Pinpoint the cell where the given text exists, returning its (x, y) midpoint coordinate. 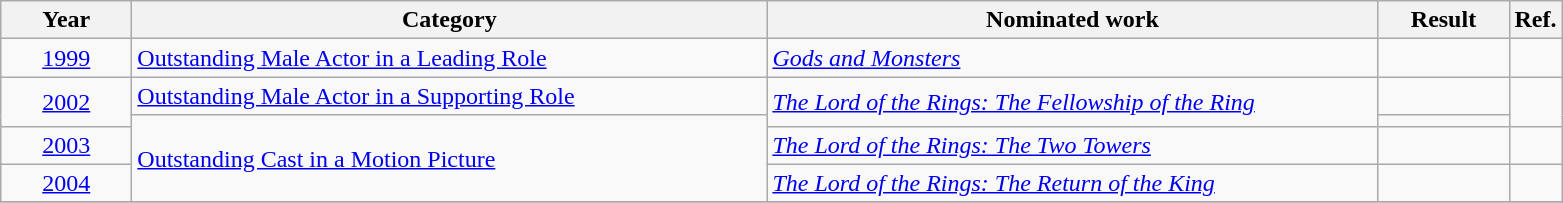
Nominated work (1072, 20)
2002 (66, 102)
The Lord of the Rings: The Two Towers (1072, 145)
Ref. (1536, 20)
The Lord of the Rings: The Fellowship of the Ring (1072, 102)
Gods and Monsters (1072, 58)
Outstanding Cast in a Motion Picture (450, 158)
2003 (66, 145)
Outstanding Male Actor in a Leading Role (450, 58)
1999 (66, 58)
Outstanding Male Actor in a Supporting Role (450, 96)
Category (450, 20)
Year (66, 20)
2004 (66, 183)
The Lord of the Rings: The Return of the King (1072, 183)
Result (1444, 20)
